Identify which cell holds the provided text, then report its (X, Y) central coordinate. 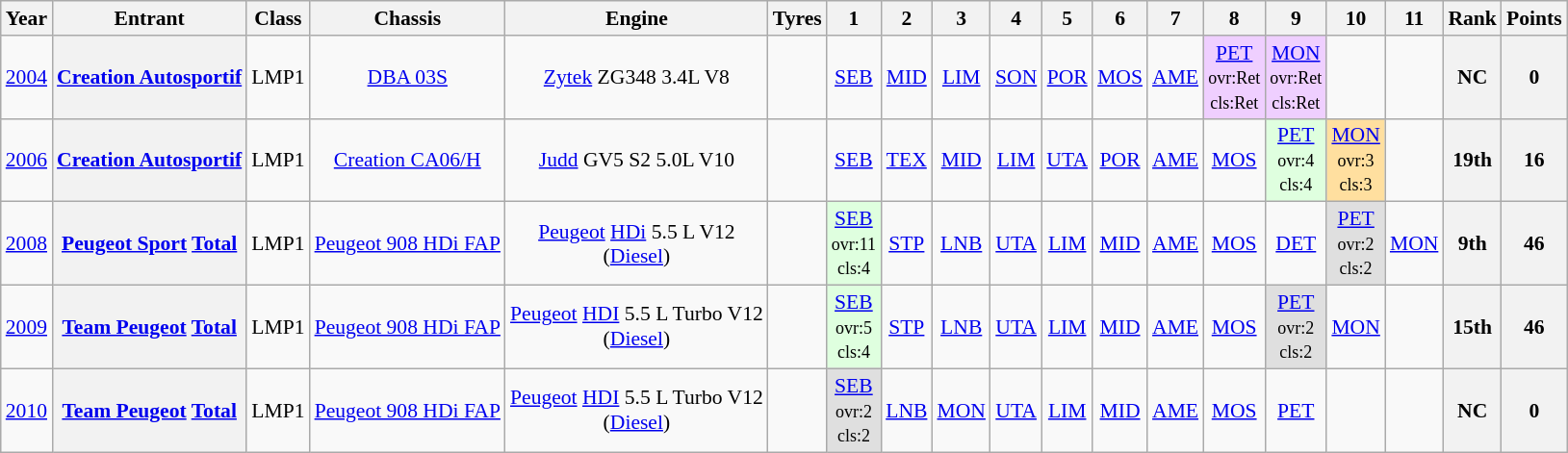
DET (1296, 244)
Rank (1473, 18)
11 (1415, 18)
8 (1234, 18)
Chassis (408, 18)
1 (854, 18)
10 (1355, 18)
2009 (27, 327)
2006 (27, 160)
2004 (27, 77)
6 (1120, 18)
15th (1473, 327)
Tyres (797, 18)
2008 (27, 244)
PETovr:Retcls:Ret (1234, 77)
2010 (27, 410)
TEX (907, 160)
PET (1296, 410)
Peugeot HDi 5.5 L V12(Diesel) (637, 244)
SEBovr:2cls:2 (854, 410)
19th (1473, 160)
2 (907, 18)
Class (277, 18)
16 (1534, 160)
MONovr:3cls:3 (1355, 160)
PETovr:4cls:4 (1296, 160)
4 (1016, 18)
DBA 03S (408, 77)
Entrant (149, 18)
Engine (637, 18)
SEBovr:5cls:4 (854, 327)
Peugeot Sport Total (149, 244)
SON (1016, 77)
9th (1473, 244)
5 (1067, 18)
Points (1534, 18)
7 (1175, 18)
9 (1296, 18)
3 (961, 18)
Year (27, 18)
Creation CA06/H (408, 160)
Judd GV5 S2 5.0L V10 (637, 160)
MONovr:Retcls:Ret (1296, 77)
SEBovr:11cls:4 (854, 244)
Zytek ZG348 3.4L V8 (637, 77)
